Capture the cell that displays the provided text and extract its (X, Y) central coordinate. 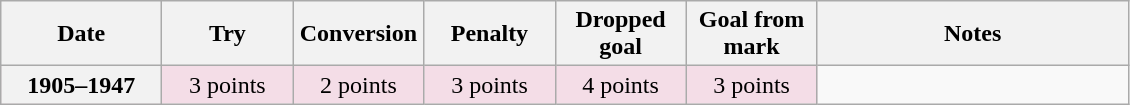
1905–1947 (82, 85)
Penalty (490, 34)
Conversion (358, 34)
4 points (620, 85)
2 points (358, 85)
Dropped goal (620, 34)
Date (82, 34)
Notes (972, 34)
Goal from mark (752, 34)
Try (228, 34)
